Identify which cell holds the provided text, then report its (X, Y) central coordinate. 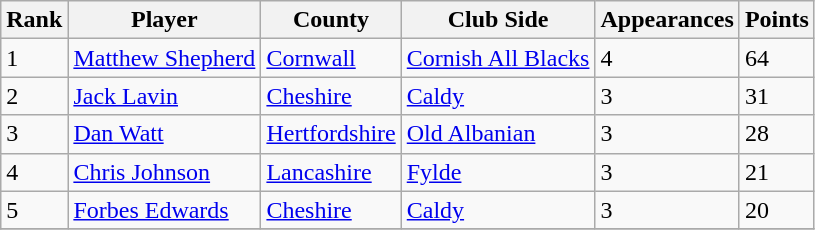
Jack Lavin (164, 96)
Hertfordshire (331, 134)
Matthew Shepherd (164, 58)
28 (776, 134)
1 (34, 58)
31 (776, 96)
Rank (34, 20)
Lancashire (331, 172)
Player (164, 20)
Cornwall (331, 58)
64 (776, 58)
Fylde (498, 172)
Cornish All Blacks (498, 58)
Appearances (667, 20)
20 (776, 210)
Dan Watt (164, 134)
5 (34, 210)
Forbes Edwards (164, 210)
Club Side (498, 20)
Chris Johnson (164, 172)
Old Albanian (498, 134)
2 (34, 96)
County (331, 20)
21 (776, 172)
Points (776, 20)
